Return the [x, y] coordinate for the center point of the cell that contains the specified text.  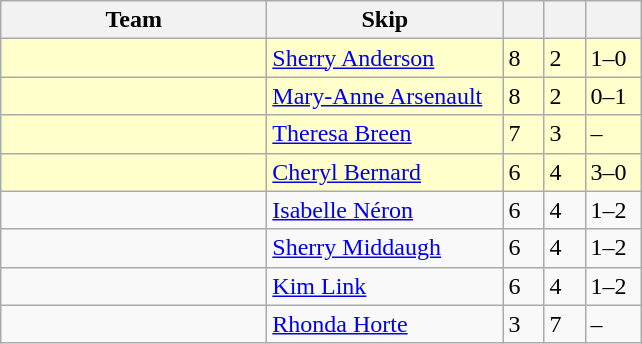
Rhonda Horte [385, 324]
Skip [385, 20]
Kim Link [385, 286]
Cheryl Bernard [385, 172]
0–1 [613, 96]
3–0 [613, 172]
Sherry Middaugh [385, 248]
Isabelle Néron [385, 210]
Sherry Anderson [385, 58]
Theresa Breen [385, 134]
Team [134, 20]
1–0 [613, 58]
Mary-Anne Arsenault [385, 96]
